Search for the cell housing the specified text and yield its (X, Y) center coordinate. 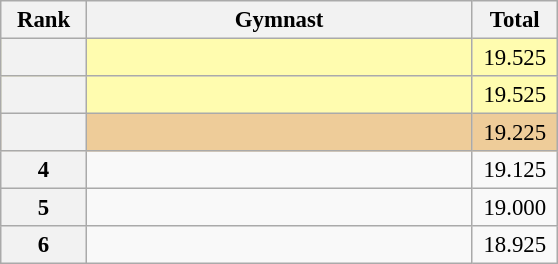
19.225 (515, 133)
18.925 (515, 245)
6 (44, 245)
4 (44, 170)
5 (44, 208)
Gymnast (279, 20)
19.125 (515, 170)
19.000 (515, 208)
Rank (44, 20)
Total (515, 20)
